Scan for the cell matching the given text and deliver its (X, Y) coordinate at center. 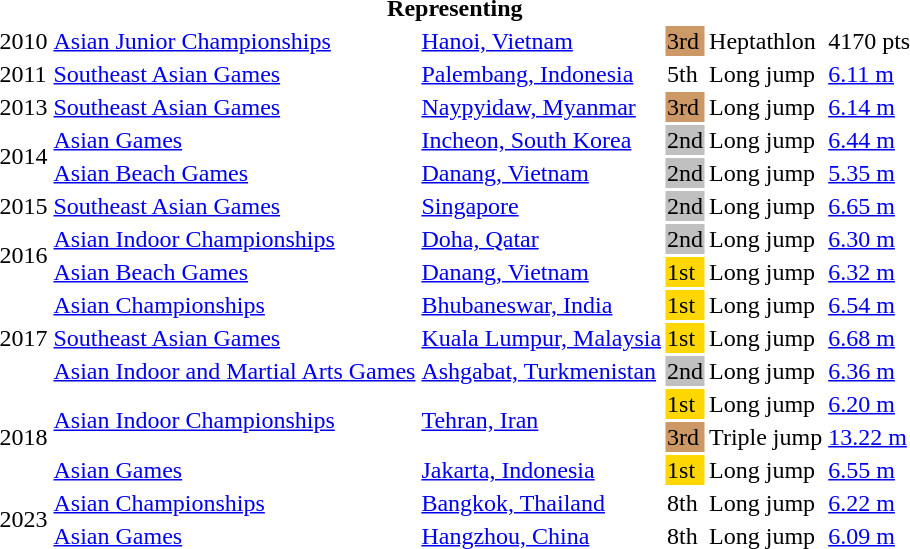
Heptathlon (766, 41)
Jakarta, Indonesia (542, 470)
Tehran, Iran (542, 420)
Triple jump (766, 437)
Bhubaneswar, India (542, 305)
8th (686, 503)
Doha, Qatar (542, 239)
Asian Indoor and Martial Arts Games (234, 371)
5th (686, 74)
Ashgabat, Turkmenistan (542, 371)
Hanoi, Vietnam (542, 41)
Palembang, Indonesia (542, 74)
Incheon, South Korea (542, 140)
Bangkok, Thailand (542, 503)
Asian Junior Championships (234, 41)
Kuala Lumpur, Malaysia (542, 338)
Naypyidaw, Myanmar (542, 107)
Singapore (542, 206)
